Output the (x, y) coordinate of the center of the cell containing the given text.  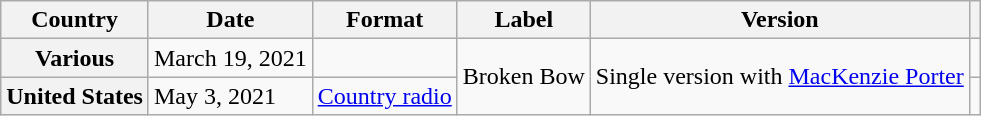
March 19, 2021 (230, 58)
Date (230, 20)
Various (75, 58)
Country (75, 20)
Single version with MacKenzie Porter (780, 77)
Version (780, 20)
United States (75, 96)
May 3, 2021 (230, 96)
Broken Bow (524, 77)
Format (384, 20)
Country radio (384, 96)
Label (524, 20)
